For the text-containing cell, return its midpoint in [X, Y] coordinate format. 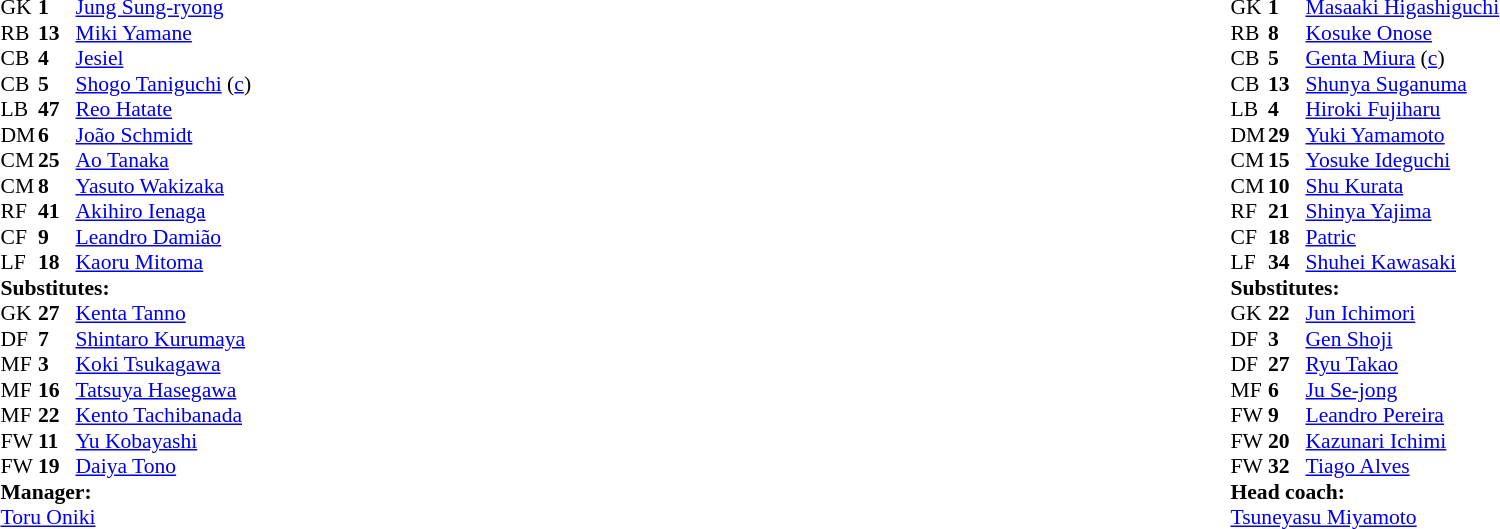
Kenta Tanno [164, 313]
Tatsuya Hasegawa [164, 390]
Shunya Suganuma [1403, 84]
25 [57, 161]
Shinya Yajima [1403, 211]
Akihiro Ienaga [164, 211]
11 [57, 441]
19 [57, 467]
Shu Kurata [1403, 186]
Yosuke Ideguchi [1403, 161]
Yuki Yamamoto [1403, 135]
Tiago Alves [1403, 467]
Miki Yamane [164, 33]
Koki Tsukagawa [164, 365]
Shuhei Kawasaki [1403, 263]
16 [57, 390]
Head coach: [1364, 492]
Shogo Taniguchi (c) [164, 84]
34 [1287, 263]
Reo Hatate [164, 109]
32 [1287, 467]
7 [57, 339]
Genta Miura (c) [1403, 59]
20 [1287, 441]
Jesiel [164, 59]
Kazunari Ichimi [1403, 441]
Kosuke Onose [1403, 33]
Manager: [126, 492]
21 [1287, 211]
Gen Shoji [1403, 339]
Daiya Tono [164, 467]
Patric [1403, 237]
Leandro Pereira [1403, 415]
Ao Tanaka [164, 161]
41 [57, 211]
Yu Kobayashi [164, 441]
Leandro Damião [164, 237]
Shintaro Kurumaya [164, 339]
Jun Ichimori [1403, 313]
Ryu Takao [1403, 365]
29 [1287, 135]
47 [57, 109]
10 [1287, 186]
João Schmidt [164, 135]
Yasuto Wakizaka [164, 186]
Kento Tachibanada [164, 415]
15 [1287, 161]
Kaoru Mitoma [164, 263]
Ju Se-jong [1403, 390]
Hiroki Fujiharu [1403, 109]
